From the cell containing the given text, extract its center point as [x, y] coordinate. 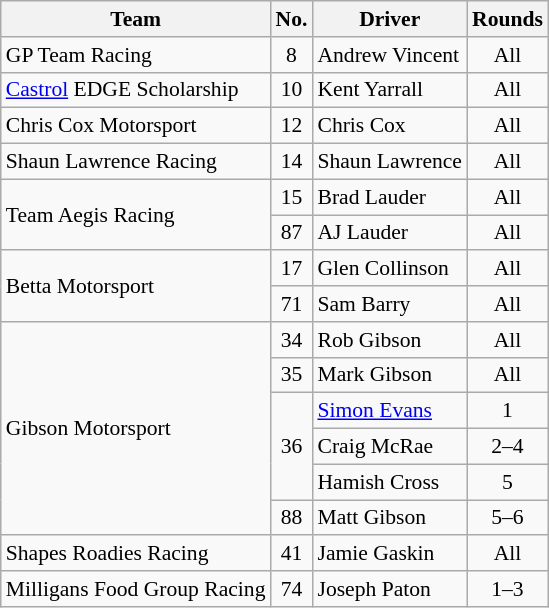
41 [292, 554]
15 [292, 197]
Team Aegis Racing [136, 214]
12 [292, 126]
34 [292, 340]
1 [508, 411]
Shaun Lawrence [390, 162]
Chris Cox [390, 126]
1–3 [508, 589]
Simon Evans [390, 411]
AJ Lauder [390, 233]
Shaun Lawrence Racing [136, 162]
Chris Cox Motorsport [136, 126]
Jamie Gaskin [390, 554]
35 [292, 375]
Kent Yarrall [390, 90]
71 [292, 304]
Sam Barry [390, 304]
Gibson Motorsport [136, 429]
Team [136, 19]
2–4 [508, 447]
5–6 [508, 518]
Castrol EDGE Scholarship [136, 90]
No. [292, 19]
10 [292, 90]
Mark Gibson [390, 375]
Glen Collinson [390, 269]
Andrew Vincent [390, 55]
17 [292, 269]
GP Team Racing [136, 55]
Brad Lauder [390, 197]
87 [292, 233]
Joseph Paton [390, 589]
Matt Gibson [390, 518]
88 [292, 518]
74 [292, 589]
Milligans Food Group Racing [136, 589]
Craig McRae [390, 447]
Rounds [508, 19]
Rob Gibson [390, 340]
14 [292, 162]
Hamish Cross [390, 482]
Shapes Roadies Racing [136, 554]
8 [292, 55]
Betta Motorsport [136, 286]
36 [292, 446]
Driver [390, 19]
5 [508, 482]
